Output the (x, y) coordinate of the center of the cell containing the given text.  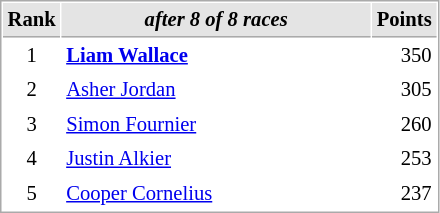
305 (404, 90)
350 (404, 56)
1 (32, 56)
Cooper Cornelius (216, 194)
4 (32, 158)
3 (32, 124)
Justin Alkier (216, 158)
Asher Jordan (216, 90)
Simon Fournier (216, 124)
237 (404, 194)
Liam Wallace (216, 56)
Rank (32, 20)
Points (404, 20)
2 (32, 90)
5 (32, 194)
after 8 of 8 races (216, 20)
260 (404, 124)
253 (404, 158)
